Find where the given text appears and provide that cell's center as (X, Y) coordinate. 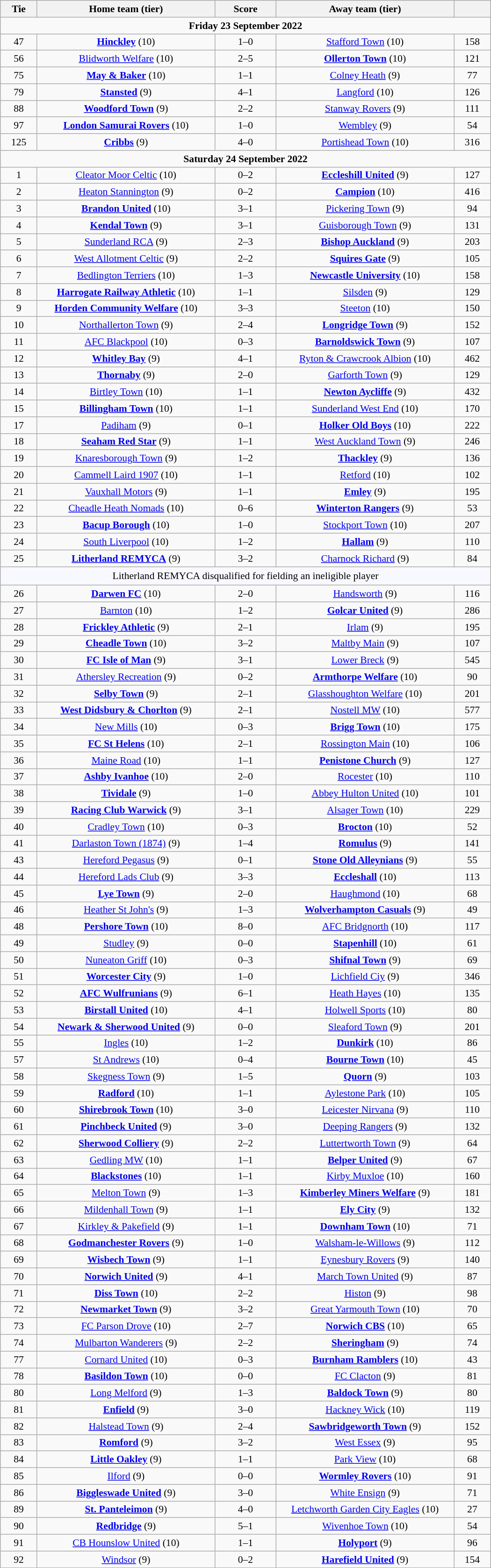
Selby Town (9) (126, 694)
Sunderland RCA (9) (126, 242)
Baldock Town (9) (365, 1393)
48 (19, 927)
51 (19, 977)
7 (19, 275)
36 (19, 760)
135 (472, 994)
286 (472, 610)
Litherland REMYCA (9) (126, 558)
Thornaby (9) (126, 375)
Northallerton Town (9) (126, 325)
March Town United (9) (365, 1276)
Bedlington Terriers (10) (126, 275)
0–6 (245, 508)
Holyport (9) (365, 1543)
Brandon United (10) (126, 209)
175 (472, 727)
Shifnal Town (9) (365, 960)
Handsworth (9) (365, 594)
Charnock Richard (9) (365, 558)
78 (19, 1376)
Padiham (9) (126, 425)
Belper United (9) (365, 1160)
Cleator Moor Celtic (10) (126, 175)
89 (19, 1510)
Irlam (9) (365, 627)
Deeping Rangers (9) (365, 1127)
95 (472, 1443)
Lower Breck (9) (365, 660)
5 (19, 242)
South Liverpool (10) (126, 542)
Enfield (9) (126, 1410)
Racing Club Warwick (9) (126, 810)
Hallam (9) (365, 542)
Kirkley & Pakefield (9) (126, 1226)
73 (19, 1326)
33 (19, 710)
Downham Town (10) (365, 1226)
FC St Helens (10) (126, 744)
Darwen FC (10) (126, 594)
98 (472, 1293)
Wivenhoe Town (10) (365, 1526)
10 (19, 325)
Armthorpe Welfare (10) (365, 677)
Cribbs (9) (126, 142)
Worcester City (9) (126, 977)
Campion (10) (365, 192)
246 (472, 442)
111 (472, 109)
Cheadle Town (10) (126, 644)
Brigg Town (10) (365, 727)
Long Melford (9) (126, 1393)
37 (19, 777)
Litherland REMYCA disqualified for fielding an ineligible player (245, 576)
Alsager Town (10) (365, 810)
Haughmond (10) (365, 894)
150 (472, 308)
May & Baker (10) (126, 76)
Cammell Laird 1907 (10) (126, 475)
23 (19, 525)
Guisborough Town (9) (365, 225)
56 (19, 59)
Maltby Main (9) (365, 644)
Kimberley Miners Welfare (9) (365, 1193)
Brocton (10) (365, 827)
181 (472, 1193)
Sawbridgeworth Town (9) (365, 1426)
203 (472, 242)
Pickering Town (9) (365, 209)
Romulus (9) (365, 844)
Radford (10) (126, 1093)
21 (19, 492)
Rocester (10) (365, 777)
545 (472, 660)
Horden Community Welfare (10) (126, 308)
38 (19, 794)
Norwich CBS (10) (365, 1326)
Diss Town (10) (126, 1293)
Halstead Town (9) (126, 1426)
Rossington Main (10) (365, 744)
97 (19, 126)
87 (472, 1276)
Score (245, 9)
63 (19, 1160)
106 (472, 744)
32 (19, 694)
14 (19, 392)
Newton Aycliffe (9) (365, 392)
22 (19, 508)
Blackstones (10) (126, 1176)
Abbey Hulton United (10) (365, 794)
Stafford Town (10) (365, 42)
47 (19, 42)
Luttertworth Town (9) (365, 1143)
Tividale (9) (126, 794)
6–1 (245, 994)
116 (472, 594)
Holker Old Boys (10) (365, 425)
Nuneaton Griff (10) (126, 960)
Great Yarmouth Town (10) (365, 1310)
Darlaston Town (1874) (9) (126, 844)
60 (19, 1110)
West Didsbury & Chorlton (9) (126, 710)
1 (19, 175)
117 (472, 927)
75 (19, 76)
Barnoldswick Town (9) (365, 342)
CB Hounslow United (10) (126, 1543)
72 (19, 1310)
3 (19, 209)
Woodford Town (9) (126, 109)
Harrogate Railway Athletic (10) (126, 292)
Hackney Wick (10) (365, 1410)
Sherwood Colliery (9) (126, 1143)
Ely City (9) (365, 1210)
34 (19, 727)
Vauxhall Motors (9) (126, 492)
Melton Town (9) (126, 1193)
30 (19, 660)
222 (472, 425)
1–5 (245, 1077)
102 (472, 475)
Harefield United (9) (365, 1560)
Stockport Town (10) (365, 525)
103 (472, 1077)
6 (19, 259)
Nostell MW (10) (365, 710)
Maine Road (10) (126, 760)
2–5 (245, 59)
40 (19, 827)
Skegness Town (9) (126, 1077)
96 (472, 1543)
25 (19, 558)
11 (19, 342)
Away team (tier) (365, 9)
31 (19, 677)
101 (472, 794)
432 (472, 392)
Steeton (10) (365, 308)
5–1 (245, 1526)
Ilford (9) (126, 1476)
2–7 (245, 1326)
Pinchbeck United (9) (126, 1127)
FC Parson Drove (10) (126, 1326)
Langford (10) (365, 92)
346 (472, 977)
Godmanchester Rovers (9) (126, 1243)
AFC Wulfrunians (9) (126, 994)
141 (472, 844)
Redbridge (9) (126, 1526)
Wisbech Town (9) (126, 1260)
Cheadle Heath Nomads (10) (126, 508)
London Samurai Rovers (10) (126, 126)
Longridge Town (9) (365, 325)
229 (472, 810)
Thackley (9) (365, 458)
20 (19, 475)
St. Panteleimon (9) (126, 1510)
Basildon Town (10) (126, 1376)
Eynesbury Rovers (9) (365, 1260)
125 (19, 142)
18 (19, 442)
8–0 (245, 927)
57 (19, 1060)
Heaton Stannington (9) (126, 192)
Histon (9) (365, 1293)
Heath Hayes (10) (365, 994)
94 (472, 209)
39 (19, 810)
Penistone Church (9) (365, 760)
Walsham-le-Willows (9) (365, 1243)
Cradley Town (10) (126, 827)
92 (19, 1560)
119 (472, 1410)
58 (19, 1077)
Ollerton Town (10) (365, 59)
Lichfield Ciy (9) (365, 977)
1–4 (245, 844)
Biggleswade United (9) (126, 1493)
Burnham Ramblers (10) (365, 1360)
Wormley Rovers (10) (365, 1476)
Frickley Athletic (9) (126, 627)
Glasshoughton Welfare (10) (365, 694)
50 (19, 960)
Squires Gate (9) (365, 259)
28 (19, 627)
Emley (9) (365, 492)
Little Oakley (9) (126, 1460)
29 (19, 644)
Pershore Town (10) (126, 927)
Stone Old Alleynians (9) (365, 860)
8 (19, 292)
Sheringham (9) (365, 1343)
Tie (19, 9)
Shirebrook Town (10) (126, 1110)
Knaresborough Town (9) (126, 458)
Quorn (9) (365, 1077)
112 (472, 1243)
FC Clacton (9) (365, 1376)
Sunderland West End (10) (365, 408)
Mildenhall Town (9) (126, 1210)
88 (19, 109)
Mulbarton Wanderers (9) (126, 1343)
113 (472, 877)
131 (472, 225)
19 (19, 458)
Sleaford Town (9) (365, 1027)
Birstall United (10) (126, 1010)
Eccleshill United (9) (365, 175)
West Auckland Town (9) (365, 442)
Wembley (9) (365, 126)
13 (19, 375)
59 (19, 1093)
62 (19, 1143)
12 (19, 358)
Wolverhampton Casuals (9) (365, 910)
Park View (10) (365, 1460)
Hereford Lads Club (9) (126, 877)
Dunkirk (10) (365, 1043)
Winterton Rangers (9) (365, 508)
AFC Blackpool (10) (126, 342)
2 (19, 192)
140 (472, 1260)
316 (472, 142)
79 (19, 92)
26 (19, 594)
160 (472, 1176)
154 (472, 1560)
24 (19, 542)
Eccleshall (10) (365, 877)
Kendal Town (9) (126, 225)
462 (472, 358)
Silsden (9) (365, 292)
Hereford Pegasus (9) (126, 860)
Bacup Borough (10) (126, 525)
Saturday 24 September 2022 (245, 159)
121 (472, 59)
Newark & Sherwood United (9) (126, 1027)
Lye Town (9) (126, 894)
FC Isle of Man (9) (126, 660)
Golcar United (9) (365, 610)
West Allotment Celtic (9) (126, 259)
Ryton & Crawcrook Albion (10) (365, 358)
35 (19, 744)
Stanway Rovers (9) (365, 109)
83 (19, 1443)
Kirby Muxloe (10) (365, 1176)
Cornard United (10) (126, 1360)
Stapenhill (10) (365, 944)
44 (19, 877)
Aylestone Park (10) (365, 1093)
Portishead Town (10) (365, 142)
Newcastle University (10) (365, 275)
46 (19, 910)
Heather St John's (9) (126, 910)
577 (472, 710)
Hinckley (10) (126, 42)
Blidworth Welfare (10) (126, 59)
West Essex (9) (365, 1443)
82 (19, 1426)
Bishop Auckland (9) (365, 242)
White Ensign (9) (365, 1493)
Ingles (10) (126, 1043)
Stansted (9) (126, 92)
Holwell Sports (10) (365, 1010)
Athersley Recreation (9) (126, 677)
0–4 (245, 1060)
Romford (9) (126, 1443)
Ashby Ivanhoe (10) (126, 777)
416 (472, 192)
Home team (tier) (126, 9)
41 (19, 844)
4 (19, 225)
Barnton (10) (126, 610)
Birtley Town (10) (126, 392)
St Andrews (10) (126, 1060)
9 (19, 308)
170 (472, 408)
Friday 23 September 2022 (245, 26)
Gedling MW (10) (126, 1160)
15 (19, 408)
126 (472, 92)
Windsor (9) (126, 1560)
Leicester Nirvana (9) (365, 1110)
Studley (9) (126, 944)
207 (472, 525)
Bourne Town (10) (365, 1060)
Retford (10) (365, 475)
66 (19, 1210)
AFC Bridgnorth (10) (365, 927)
85 (19, 1476)
Newmarket Town (9) (126, 1310)
Colney Heath (9) (365, 76)
Whitley Bay (9) (126, 358)
136 (472, 458)
17 (19, 425)
Billingham Town (10) (126, 408)
Norwich United (9) (126, 1276)
Letchworth Garden City Eagles (10) (365, 1510)
Garforth Town (9) (365, 375)
Seaham Red Star (9) (126, 442)
2–3 (245, 242)
New Mills (10) (126, 727)
